Capture the cell that displays the provided text and extract its [x, y] central coordinate. 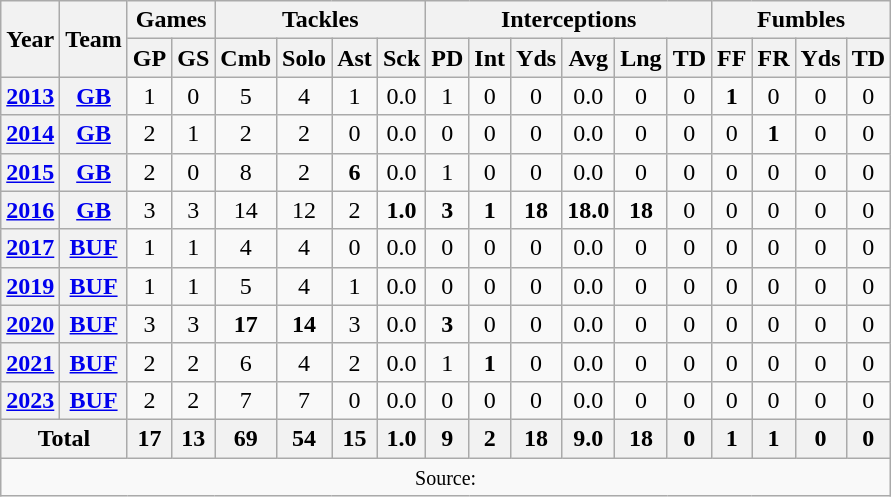
PD [448, 58]
Interceptions [569, 20]
Ast [355, 58]
69 [246, 438]
GS [194, 58]
2017 [30, 248]
15 [355, 438]
2014 [30, 134]
2020 [30, 324]
54 [304, 438]
9.0 [588, 438]
Lng [641, 58]
12 [304, 210]
Source: [446, 477]
Avg [588, 58]
2021 [30, 362]
Sck [401, 58]
Tackles [320, 20]
GP [149, 58]
Fumbles [802, 20]
2016 [30, 210]
2019 [30, 286]
Total [64, 438]
Games [170, 20]
Team [94, 39]
FR [774, 58]
13 [194, 438]
Year [30, 39]
Int [490, 58]
Cmb [246, 58]
8 [246, 172]
18.0 [588, 210]
9 [448, 438]
2015 [30, 172]
Solo [304, 58]
2013 [30, 96]
2023 [30, 400]
FF [732, 58]
